Extract the [x, y] coordinate from the center of the cell holding the provided text.  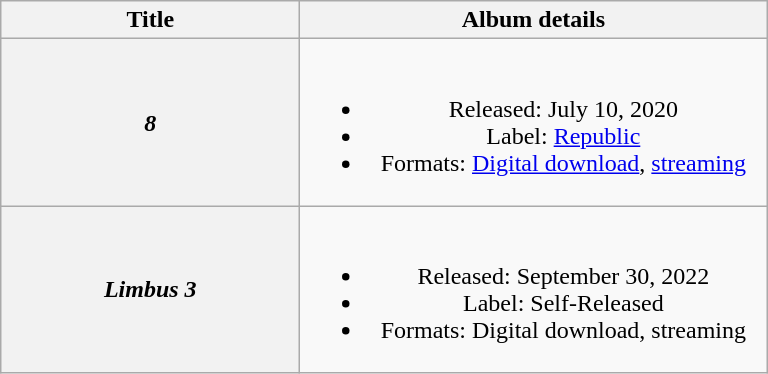
Released: July 10, 2020Label: RepublicFormats: Digital download, streaming [534, 122]
Title [150, 20]
8 [150, 122]
Album details [534, 20]
Released: September 30, 2022Label: Self-ReleasedFormats: Digital download, streaming [534, 290]
Limbus 3 [150, 290]
